Find where the given text appears and provide that cell's center as [X, Y] coordinate. 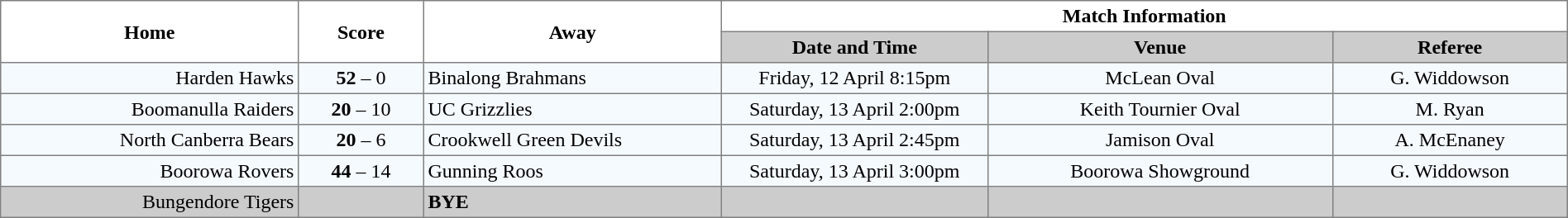
Boorowa Showground [1159, 171]
Home [150, 31]
Bungendore Tigers [150, 202]
Venue [1159, 47]
Crookwell Green Devils [572, 140]
Saturday, 13 April 2:45pm [854, 140]
20 – 6 [361, 140]
Friday, 12 April 8:15pm [854, 78]
A. McEnaney [1450, 140]
Harden Hawks [150, 78]
Saturday, 13 April 2:00pm [854, 109]
44 – 14 [361, 171]
Match Information [1145, 17]
McLean Oval [1159, 78]
Away [572, 31]
Boorowa Rovers [150, 171]
Binalong Brahmans [572, 78]
Date and Time [854, 47]
Saturday, 13 April 3:00pm [854, 171]
UC Grizzlies [572, 109]
Boomanulla Raiders [150, 109]
M. Ryan [1450, 109]
Referee [1450, 47]
20 – 10 [361, 109]
Keith Tournier Oval [1159, 109]
BYE [572, 202]
Gunning Roos [572, 171]
Score [361, 31]
Jamison Oval [1159, 140]
52 – 0 [361, 78]
North Canberra Bears [150, 140]
